Provide the (x, y) coordinate of the cell's center where the given text is located.  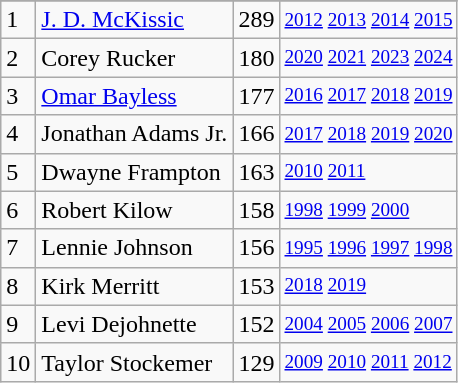
Dwayne Frampton (134, 172)
Jonathan Adams Jr. (134, 134)
Taylor Stockemer (134, 362)
7 (18, 248)
152 (256, 324)
Corey Rucker (134, 58)
8 (18, 286)
2 (18, 58)
6 (18, 210)
5 (18, 172)
2012 2013 2014 2015 (368, 20)
Kirk Merritt (134, 286)
3 (18, 96)
153 (256, 286)
4 (18, 134)
2009 2010 2011 2012 (368, 362)
180 (256, 58)
2020 2021 2023 2024 (368, 58)
289 (256, 20)
158 (256, 210)
Lennie Johnson (134, 248)
Robert Kilow (134, 210)
2004 2005 2006 2007 (368, 324)
J. D. McKissic (134, 20)
2018 2019 (368, 286)
1998 1999 2000 (368, 210)
10 (18, 362)
9 (18, 324)
156 (256, 248)
2017 2018 2019 2020 (368, 134)
163 (256, 172)
1 (18, 20)
1995 1996 1997 1998 (368, 248)
177 (256, 96)
166 (256, 134)
2016 2017 2018 2019 (368, 96)
129 (256, 362)
Levi Dejohnette (134, 324)
2010 2011 (368, 172)
Omar Bayless (134, 96)
